Return [x, y] of the center of cell containing provided text 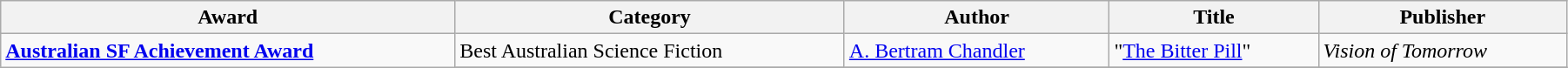
Australian SF Achievement Award [228, 51]
Vision of Tomorrow [1443, 51]
Award [228, 17]
Title [1214, 17]
Publisher [1443, 17]
Category [650, 17]
Author [976, 17]
A. Bertram Chandler [976, 51]
Best Australian Science Fiction [650, 51]
"The Bitter Pill" [1214, 51]
